Find where the given text appears and provide that cell's center as (x, y) coordinate. 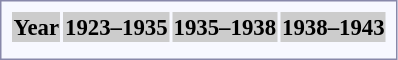
1938–1943 (334, 27)
1923–1935 (117, 27)
Year (36, 27)
1935–1938 (225, 27)
